Return the (x, y) coordinate for the center point of the cell that contains the specified text.  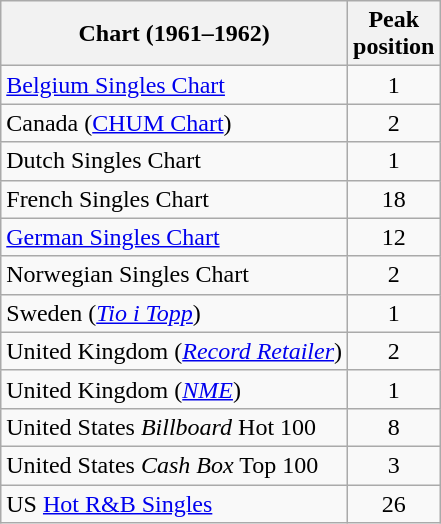
Dutch Singles Chart (174, 161)
18 (394, 199)
US Hot R&B Singles (174, 503)
Sweden (Tio i Topp) (174, 313)
United Kingdom (NME) (174, 389)
French Singles Chart (174, 199)
8 (394, 427)
12 (394, 237)
United States Cash Box Top 100 (174, 465)
Chart (1961–1962) (174, 34)
26 (394, 503)
Peakposition (394, 34)
United States Billboard Hot 100 (174, 427)
German Singles Chart (174, 237)
3 (394, 465)
United Kingdom (Record Retailer) (174, 351)
Norwegian Singles Chart (174, 275)
Belgium Singles Chart (174, 85)
Canada (CHUM Chart) (174, 123)
